Output the (x, y) coordinate of the center of the cell containing the given text.  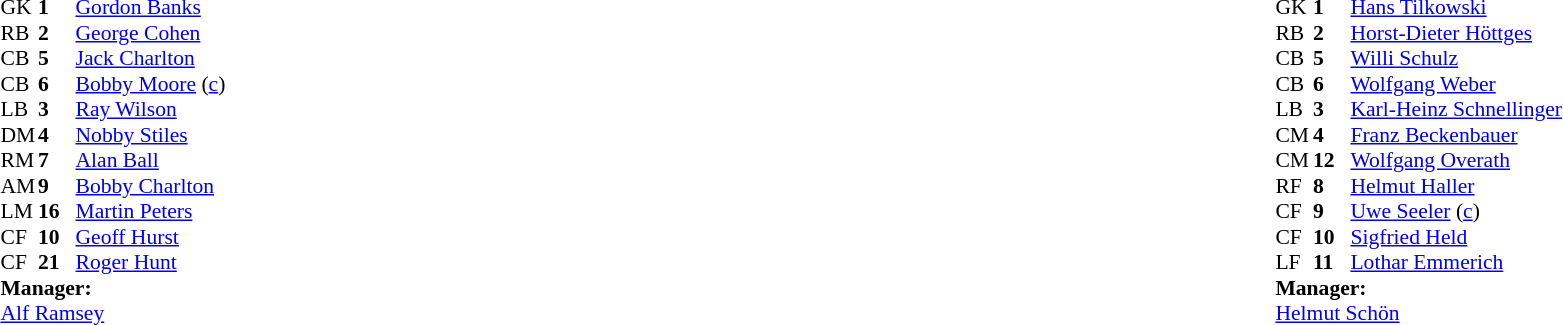
16 (57, 211)
Jack Charlton (151, 59)
Franz Beckenbauer (1456, 135)
Martin Peters (151, 211)
Roger Hunt (151, 263)
RM (19, 161)
Lothar Emmerich (1456, 263)
Uwe Seeler (c) (1456, 211)
Bobby Moore (c) (151, 84)
Willi Schulz (1456, 59)
DM (19, 135)
AM (19, 186)
Helmut Haller (1456, 186)
Alan Ball (151, 161)
Sigfried Held (1456, 237)
8 (1332, 186)
George Cohen (151, 33)
Wolfgang Weber (1456, 84)
Nobby Stiles (151, 135)
LM (19, 211)
Bobby Charlton (151, 186)
LF (1294, 263)
Karl-Heinz Schnellinger (1456, 109)
Horst-Dieter Höttges (1456, 33)
RF (1294, 186)
11 (1332, 263)
12 (1332, 161)
Wolfgang Overath (1456, 161)
Geoff Hurst (151, 237)
7 (57, 161)
21 (57, 263)
Ray Wilson (151, 109)
